Pinpoint the cell where the given text exists, returning its [X, Y] midpoint coordinate. 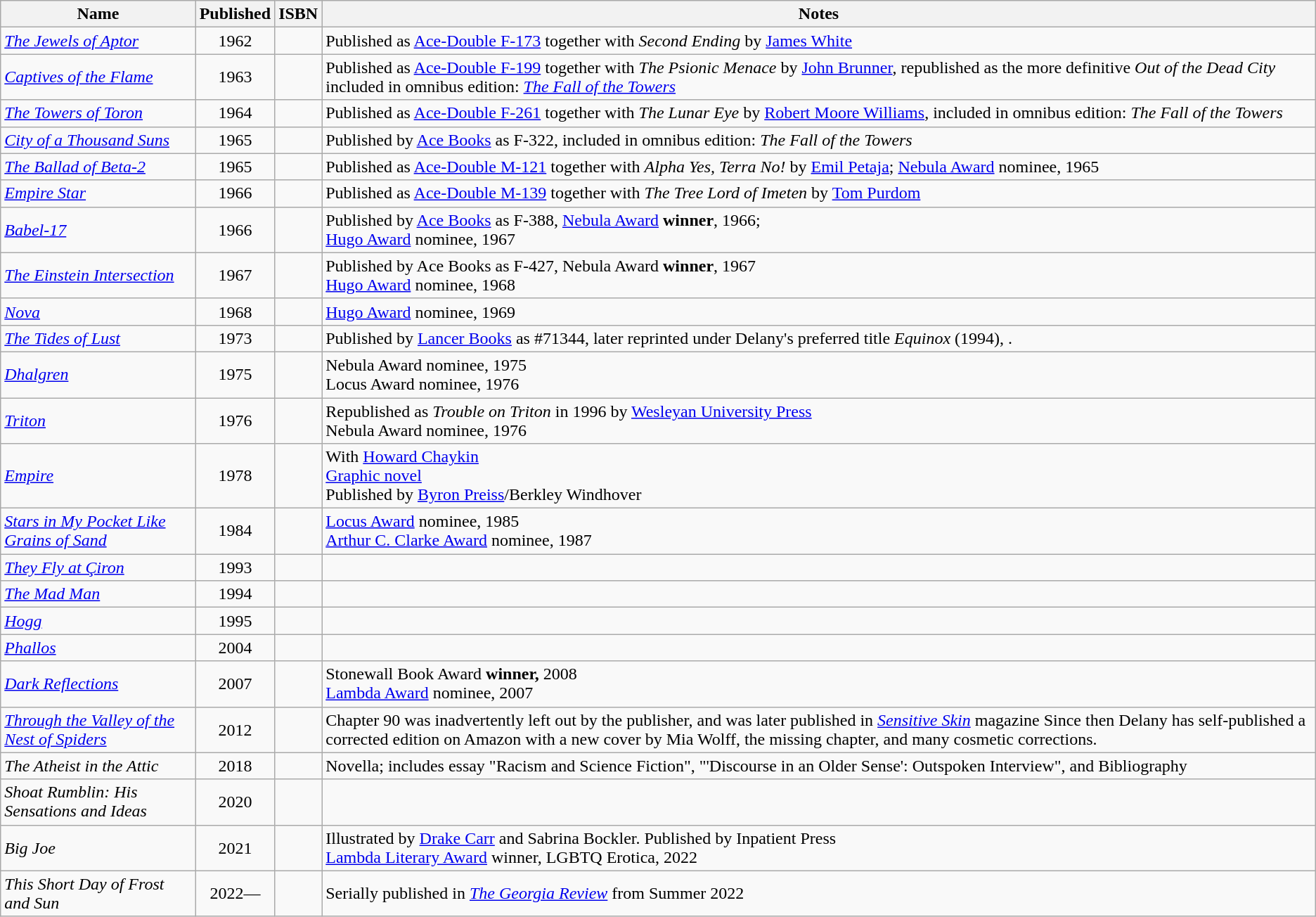
Dark Reflections [98, 684]
Stars in My Pocket Like Grains of Sand [98, 532]
Locus Award nominee, 1985Arthur C. Clarke Award nominee, 1987 [819, 532]
1994 [235, 594]
Babel-17 [98, 229]
Illustrated by Drake Carr and Sabrina Bockler. Published by Inpatient PressLambda Literary Award winner, LGBTQ Erotica, 2022 [819, 848]
2020 [235, 802]
1962 [235, 41]
2007 [235, 684]
1975 [235, 374]
Hogg [98, 621]
Nova [98, 312]
Dhalgren [98, 374]
1976 [235, 421]
1993 [235, 567]
1973 [235, 338]
Through the Valley of the Nest of Spiders [98, 730]
Notes [819, 14]
Published as Ace-Double M-139 together with The Tree Lord of Imeten by Tom Purdom [819, 193]
The Ballad of Beta-2 [98, 167]
2004 [235, 648]
1995 [235, 621]
Name [98, 14]
1968 [235, 312]
Shoat Rumblin: His Sensations and Ideas [98, 802]
Published as Ace-Double M-121 together with Alpha Yes, Terra No! by Emil Petaja; Nebula Award nominee, 1965 [819, 167]
Hugo Award nominee, 1969 [819, 312]
1963 [235, 77]
Published [235, 14]
The Atheist in the Attic [98, 766]
Big Joe [98, 848]
Nebula Award nominee, 1975Locus Award nominee, 1976 [819, 374]
Published by Lancer Books as #71344, later reprinted under Delany's preferred title Equinox (1994), . [819, 338]
The Tides of Lust [98, 338]
1984 [235, 532]
1978 [235, 476]
Empire Star [98, 193]
This Short Day of Frost and Sun [98, 893]
Stonewall Book Award winner, 2008Lambda Award nominee, 2007 [819, 684]
2021 [235, 848]
They Fly at Çiron [98, 567]
City of a Thousand Suns [98, 140]
2012 [235, 730]
2018 [235, 766]
Triton [98, 421]
ISBN [298, 14]
The Einstein Intersection [98, 276]
The Jewels of Aptor [98, 41]
1967 [235, 276]
Published as Ace-Double F-261 together with The Lunar Eye by Robert Moore Williams, included in omnibus edition: The Fall of the Towers [819, 113]
Empire [98, 476]
The Mad Man [98, 594]
Published by Ace Books as F-388, Nebula Award winner, 1966;Hugo Award nominee, 1967 [819, 229]
With Howard ChaykinGraphic novelPublished by Byron Preiss/Berkley Windhover [819, 476]
2022— [235, 893]
Republished as Trouble on Triton in 1996 by Wesleyan University PressNebula Award nominee, 1976 [819, 421]
1964 [235, 113]
Serially published in The Georgia Review from Summer 2022 [819, 893]
Phallos [98, 648]
Captives of the Flame [98, 77]
The Towers of Toron [98, 113]
Published by Ace Books as F-322, included in omnibus edition: The Fall of the Towers [819, 140]
Novella; includes essay "Racism and Science Fiction", "'Discourse in an Older Sense': Outspoken Interview", and Bibliography [819, 766]
Published by Ace Books as F-427, Nebula Award winner, 1967Hugo Award nominee, 1968 [819, 276]
Published as Ace-Double F-173 together with Second Ending by James White [819, 41]
